Locate the cell with the specified text and output its [x, y] center coordinate. 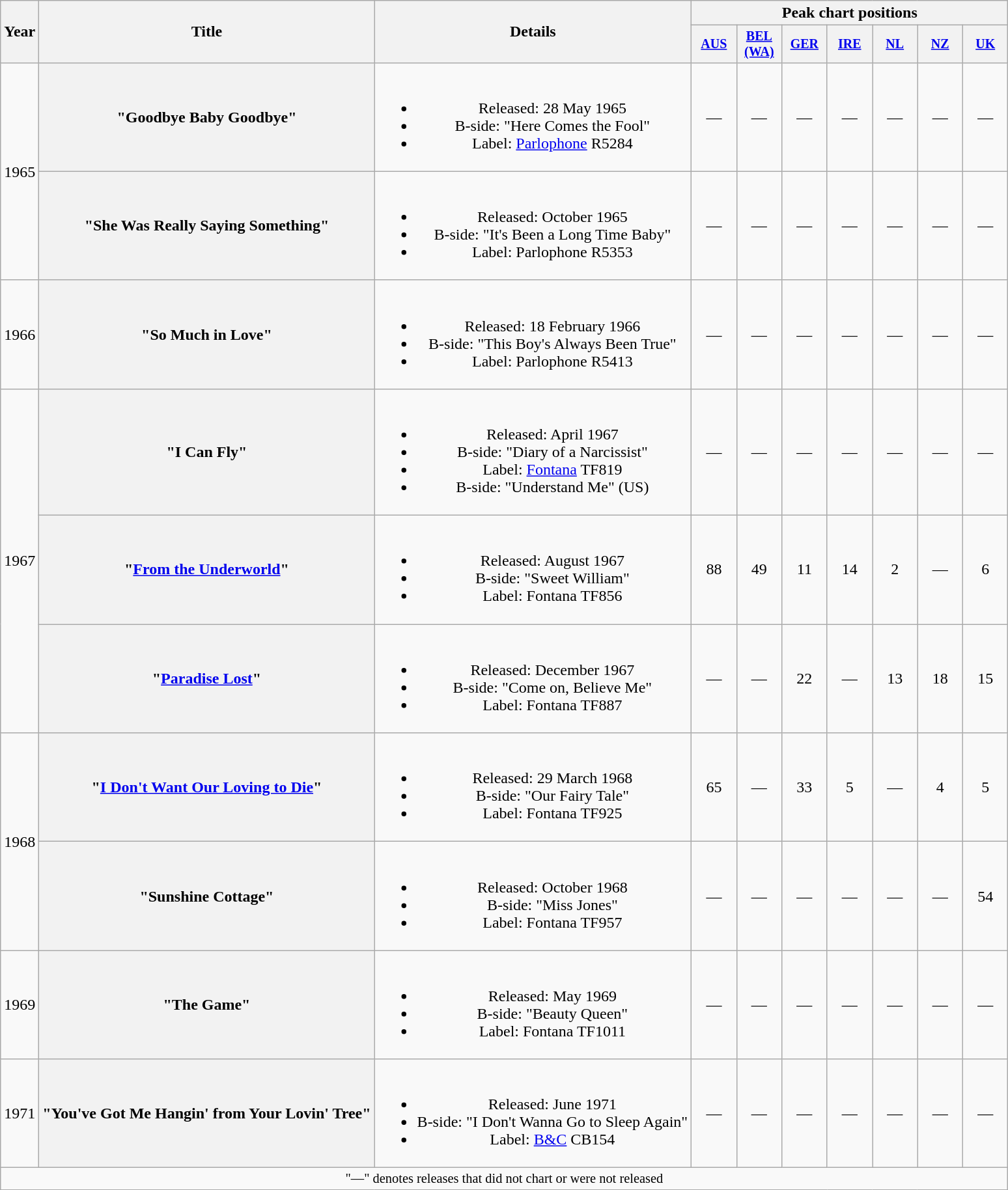
2 [895, 570]
Released: April 1967B-side: "Diary of a Narcissist"Label: Fontana TF819B-side: "Understand Me" (US) [533, 452]
54 [985, 896]
UK [985, 44]
1968 [20, 842]
NL [895, 44]
Released: May 1969B-side: "Beauty Queen"Label: Fontana TF1011 [533, 1005]
"Goodbye Baby Goodbye" [207, 117]
IRE [849, 44]
"Paradise Lost" [207, 678]
Peak chart positions [850, 13]
Released: October 1965B-side: "It's Been a Long Time Baby"Label: Parlophone R5353 [533, 225]
Title [207, 32]
49 [759, 570]
"Sunshine Cottage" [207, 896]
"The Game" [207, 1005]
15 [985, 678]
BEL(WA) [759, 44]
GER [805, 44]
88 [714, 570]
Year [20, 32]
AUS [714, 44]
"I Don't Want Our Loving to Die" [207, 788]
"You've Got Me Hangin' from Your Lovin' Tree" [207, 1113]
"So Much in Love" [207, 335]
18 [940, 678]
Released: 18 February 1966B-side: "This Boy's Always Been True"Label: Parlophone R5413 [533, 335]
4 [940, 788]
"I Can Fly" [207, 452]
33 [805, 788]
1965 [20, 171]
"From the Underworld" [207, 570]
Released: August 1967B-side: "Sweet William"Label: Fontana TF856 [533, 570]
Details [533, 32]
1966 [20, 335]
6 [985, 570]
"She Was Really Saying Something" [207, 225]
Released: December 1967B-side: "Come on, Believe Me"Label: Fontana TF887 [533, 678]
1967 [20, 560]
22 [805, 678]
13 [895, 678]
Released: October 1968B-side: "Miss Jones"Label: Fontana TF957 [533, 896]
Released: June 1971B-side: "I Don't Wanna Go to Sleep Again"Label: B&C CB154 [533, 1113]
1971 [20, 1113]
65 [714, 788]
NZ [940, 44]
14 [849, 570]
11 [805, 570]
1969 [20, 1005]
Released: 29 March 1968B-side: "Our Fairy Tale"Label: Fontana TF925 [533, 788]
Released: 28 May 1965B-side: "Here Comes the Fool"Label: Parlophone R5284 [533, 117]
"—" denotes releases that did not chart or were not released [504, 1179]
